Extract the (x, y) coordinate from the center of the cell holding the provided text.  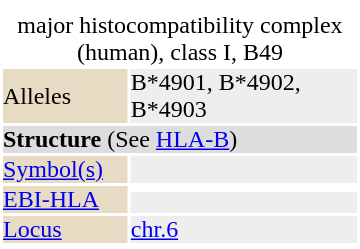
major histocompatibility complex (human), class I, B49 (180, 39)
Locus (66, 230)
EBI-HLA (66, 200)
Alleles (66, 96)
Structure (See HLA-B) (180, 140)
Symbol(s) (66, 170)
chr.6 (244, 230)
B*4901, B*4902, B*4903 (244, 96)
